From the cell containing the given text, extract its center point as (X, Y) coordinate. 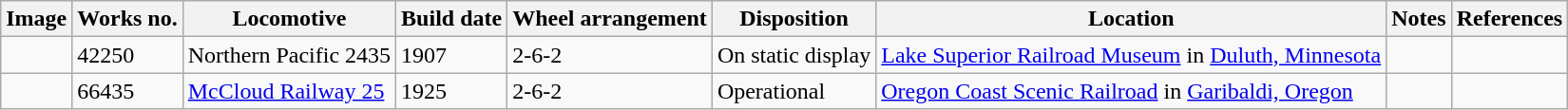
Lake Superior Railroad Museum in Duluth, Minnesota (1131, 55)
42250 (127, 55)
Wheel arrangement (610, 19)
Location (1131, 19)
Oregon Coast Scenic Railroad in Garibaldi, Oregon (1131, 91)
Locomotive (289, 19)
Image (36, 19)
Disposition (794, 19)
Northern Pacific 2435 (289, 55)
Operational (794, 91)
On static display (794, 55)
66435 (127, 91)
Build date (452, 19)
McCloud Railway 25 (289, 91)
Notes (1419, 19)
1925 (452, 91)
1907 (452, 55)
Works no. (127, 19)
References (1509, 19)
